Identify which cell holds the provided text, then report its [x, y] central coordinate. 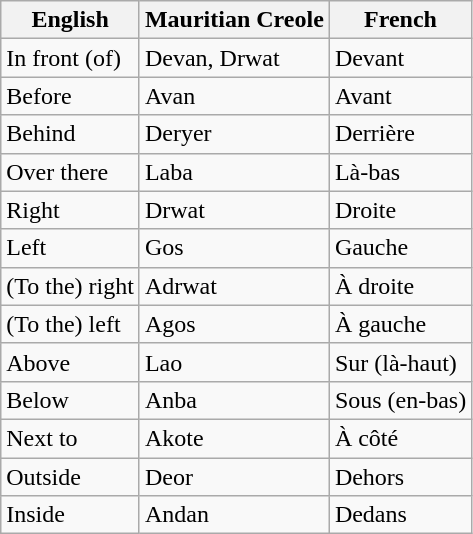
Dehors [400, 477]
Dedans [400, 515]
Before [70, 96]
Right [70, 210]
Deryer [234, 134]
Left [70, 248]
Below [70, 400]
Gauche [400, 248]
Next to [70, 438]
Devant [400, 58]
Lao [234, 362]
Anba [234, 400]
Sous (en-bas) [400, 400]
Laba [234, 172]
(To the) left [70, 324]
Outside [70, 477]
Droite [400, 210]
Drwat [234, 210]
À gauche [400, 324]
Avant [400, 96]
Behind [70, 134]
Deor [234, 477]
Above [70, 362]
Adrwat [234, 286]
Devan, Drwat [234, 58]
Mauritian Creole [234, 20]
Agos [234, 324]
(To the) right [70, 286]
Sur (là-haut) [400, 362]
Là-bas [400, 172]
À côté [400, 438]
Avan [234, 96]
Over there [70, 172]
À droite [400, 286]
Akote [234, 438]
French [400, 20]
English [70, 20]
Gos [234, 248]
Derrière [400, 134]
Inside [70, 515]
In front (of) [70, 58]
Andan [234, 515]
